Provide the (X, Y) coordinate of the cell's center where the given text is located.  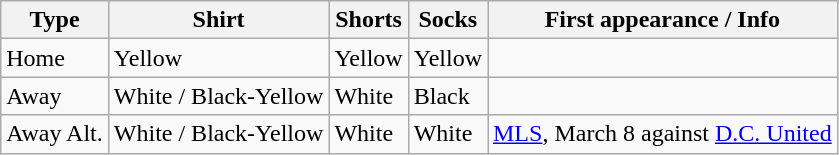
Away Alt. (55, 134)
Home (55, 58)
Black (448, 96)
Away (55, 96)
Shirt (218, 20)
MLS, March 8 against D.C. United (663, 134)
Shorts (368, 20)
Socks (448, 20)
First appearance / Info (663, 20)
Type (55, 20)
